Capture the cell that displays the provided text and extract its [x, y] central coordinate. 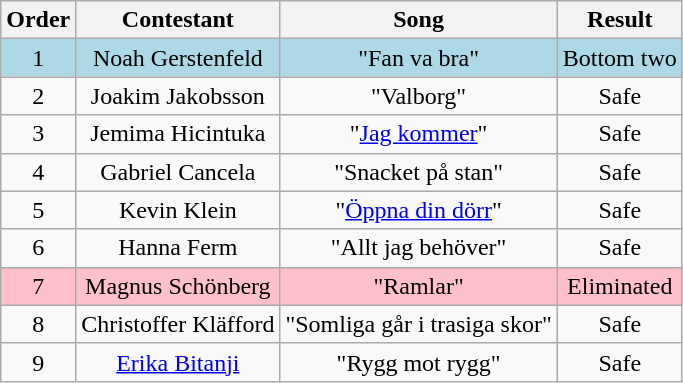
Christoffer Kläfford [178, 324]
4 [38, 172]
Erika Bitanji [178, 362]
"Valborg" [418, 96]
7 [38, 286]
"Öppna din dörr" [418, 210]
"Allt jag behöver" [418, 248]
8 [38, 324]
"Ramlar" [418, 286]
5 [38, 210]
3 [38, 134]
Song [418, 20]
Result [620, 20]
Kevin Klein [178, 210]
"Somliga går i trasiga skor" [418, 324]
Gabriel Cancela [178, 172]
1 [38, 58]
"Rygg mot rygg" [418, 362]
Jemima Hicintuka [178, 134]
Eliminated [620, 286]
"Jag kommer" [418, 134]
9 [38, 362]
Contestant [178, 20]
"Fan va bra" [418, 58]
Joakim Jakobsson [178, 96]
Order [38, 20]
Noah Gerstenfeld [178, 58]
2 [38, 96]
Bottom two [620, 58]
Hanna Ferm [178, 248]
Magnus Schönberg [178, 286]
"Snacket på stan" [418, 172]
6 [38, 248]
